Detect which cell encompasses the target text, then output its (X, Y) center coordinate. 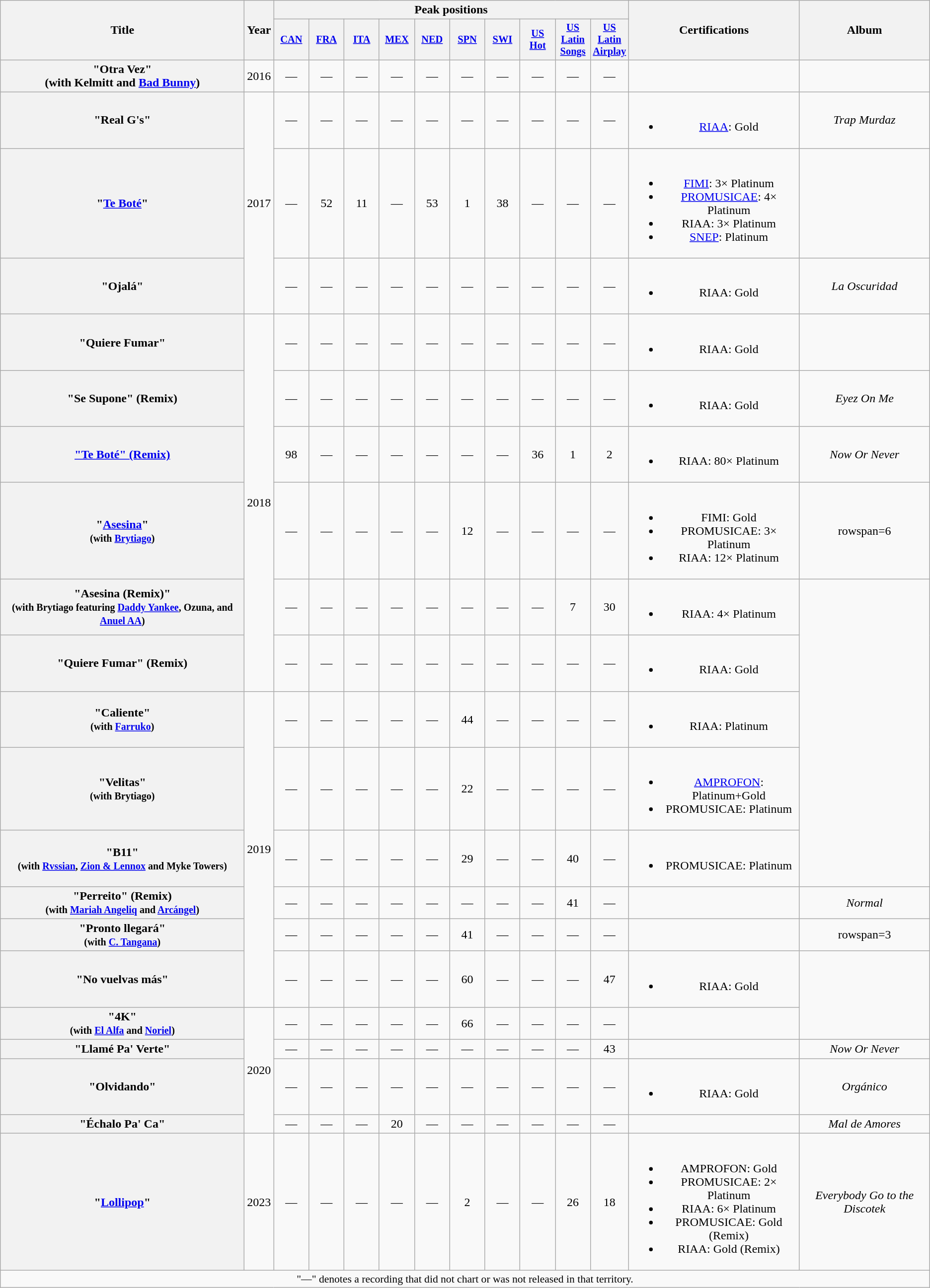
MEX (396, 40)
Title (122, 30)
RIAA: 4× Platinum (714, 607)
"Échalo Pa' Ca" (122, 1124)
60 (467, 979)
"Otra Vez"(with Kelmitt and Bad Bunny) (122, 75)
AMPROFON: GoldPROMUSICAE: 2× PlatinumRIAA: 6× Platinum PROMUSICAE: Gold (Remix)RIAA: Gold (Remix) (714, 1202)
FRA (327, 40)
Peak positions (451, 10)
"B11"(with Rvssian, Zion & Lennox and Myke Towers) (122, 858)
"Olvidando" (122, 1086)
"Caliente"(with Farruko) (122, 719)
"Perreito" (Remix)(with Mariah Angeliq and Arcángel) (122, 903)
"Asesina"(with Brytiago) (122, 531)
USLatinSongs (573, 40)
26 (573, 1202)
"Se Supone" (Remix) (122, 398)
"No vuelvas más" (122, 979)
rowspan=3 (864, 934)
53 (432, 204)
38 (503, 204)
"—" denotes a recording that did not chart or was not released in that territory. (465, 1279)
"Real G's" (122, 120)
2023 (259, 1202)
18 (610, 1202)
USLatinAirplay (610, 40)
20 (396, 1124)
2019 (259, 849)
SPN (467, 40)
11 (362, 204)
"Lollipop" (122, 1202)
66 (467, 1023)
Mal de Amores (864, 1124)
CAN (291, 40)
"Te Boté" (122, 204)
2020 (259, 1070)
44 (467, 719)
22 (467, 788)
Year (259, 30)
29 (467, 858)
Album (864, 30)
PROMUSICAE: Platinum (714, 858)
"Ojalá" (122, 286)
USHot (538, 40)
"4K"(with El Alfa and Noriel) (122, 1023)
Orgánico (864, 1086)
"Quiere Fumar" (Remix) (122, 663)
Certifications (714, 30)
2018 (259, 502)
"Pronto llegará"(with C. Tangana) (122, 934)
RIAA: 80× Platinum (714, 455)
47 (610, 979)
"Quiere Fumar" (122, 343)
"Asesina (Remix)"(with Brytiago featuring Daddy Yankee, Ozuna, and Anuel AA) (122, 607)
Eyez On Me (864, 398)
ITA (362, 40)
"Te Boté" (Remix) (122, 455)
2016 (259, 75)
43 (610, 1049)
rowspan=6 (864, 531)
FIMI: 3× PlatinumPROMUSICAE: 4× PlatinumRIAA: 3× Platinum SNEP: Platinum (714, 204)
2017 (259, 204)
NED (432, 40)
RIAA: Platinum (714, 719)
SWI (503, 40)
40 (573, 858)
"Velitas"(with Brytiago) (122, 788)
12 (467, 531)
AMPROFON: Platinum+GoldPROMUSICAE: Platinum (714, 788)
98 (291, 455)
Everybody Go to the Discotek (864, 1202)
Normal (864, 903)
52 (327, 204)
Trap Murdaz (864, 120)
36 (538, 455)
FIMI: GoldPROMUSICAE: 3× PlatinumRIAA: 12× Platinum (714, 531)
La Oscuridad (864, 286)
30 (610, 607)
7 (573, 607)
"Llamé Pa' Verte" (122, 1049)
